Find where the given text appears and provide that cell's center as [X, Y] coordinate. 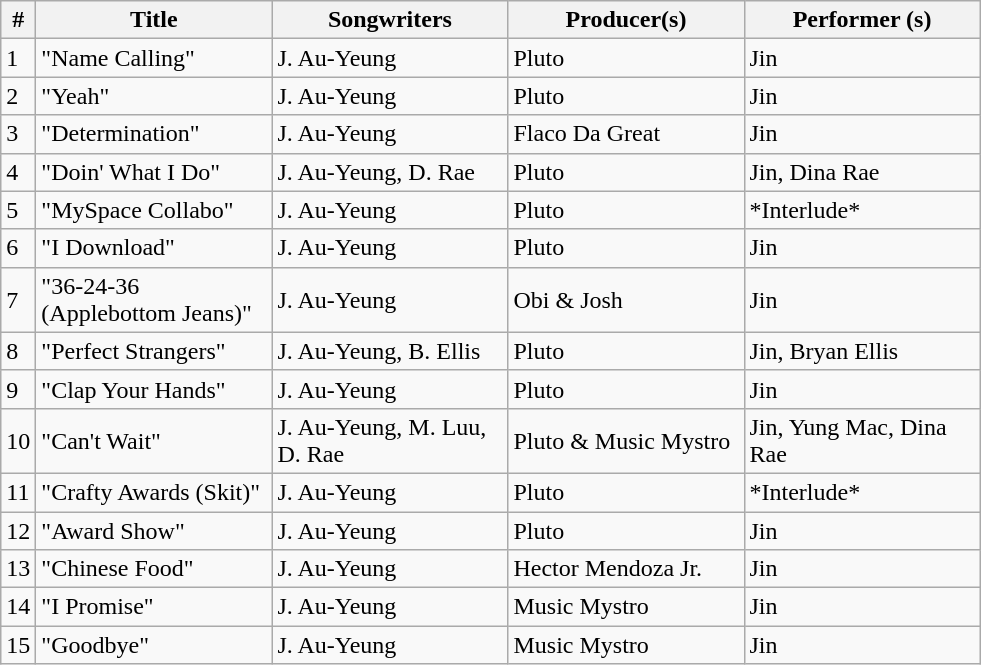
7 [18, 300]
J. Au-Yeung, D. Rae [390, 172]
8 [18, 351]
"Yeah" [154, 96]
13 [18, 569]
# [18, 20]
1 [18, 58]
"Goodbye" [154, 645]
3 [18, 134]
"Perfect Strangers" [154, 351]
5 [18, 210]
Jin, Yung Mac, Dina Rae [862, 440]
"I Download" [154, 248]
Songwriters [390, 20]
2 [18, 96]
Pluto & Music Mystro [626, 440]
15 [18, 645]
Title [154, 20]
"I Promise" [154, 607]
"Doin' What I Do" [154, 172]
"Determination" [154, 134]
"Crafty Awards (Skit)" [154, 492]
Jin, Dina Rae [862, 172]
"Can't Wait" [154, 440]
Jin, Bryan Ellis [862, 351]
Hector Mendoza Jr. [626, 569]
Obi & Josh [626, 300]
12 [18, 531]
10 [18, 440]
Flaco Da Great [626, 134]
"Name Calling" [154, 58]
9 [18, 389]
6 [18, 248]
J. Au-Yeung, B. Ellis [390, 351]
14 [18, 607]
4 [18, 172]
Producer(s) [626, 20]
11 [18, 492]
"MySpace Collabo" [154, 210]
"36-24-36 (Applebottom Jeans)" [154, 300]
J. Au-Yeung, M. Luu, D. Rae [390, 440]
"Clap Your Hands" [154, 389]
Performer (s) [862, 20]
"Award Show" [154, 531]
"Chinese Food" [154, 569]
